Provide the [x, y] coordinate of the cell's center where the given text is located.  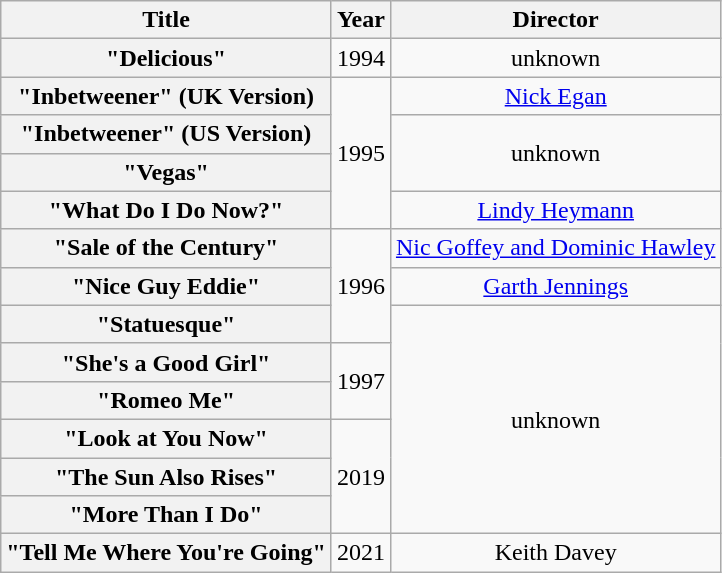
"Tell Me Where You're Going" [166, 553]
2019 [360, 476]
"Inbetweener" (US Version) [166, 134]
"Look at You Now" [166, 438]
"Sale of the Century" [166, 248]
Keith Davey [556, 553]
"Delicious" [166, 58]
Year [360, 20]
"What Do I Do Now?" [166, 210]
"She's a Good Girl" [166, 362]
1995 [360, 153]
1994 [360, 58]
"Inbetweener" (UK Version) [166, 96]
Lindy Heymann [556, 210]
"More Than I Do" [166, 515]
Title [166, 20]
Director [556, 20]
Nick Egan [556, 96]
1996 [360, 286]
2021 [360, 553]
"Statuesque" [166, 324]
Garth Jennings [556, 286]
Nic Goffey and Dominic Hawley [556, 248]
"Romeo Me" [166, 400]
1997 [360, 381]
"The Sun Also Rises" [166, 477]
"Nice Guy Eddie" [166, 286]
"Vegas" [166, 172]
